Locate the cell with the specified text and output its [X, Y] center coordinate. 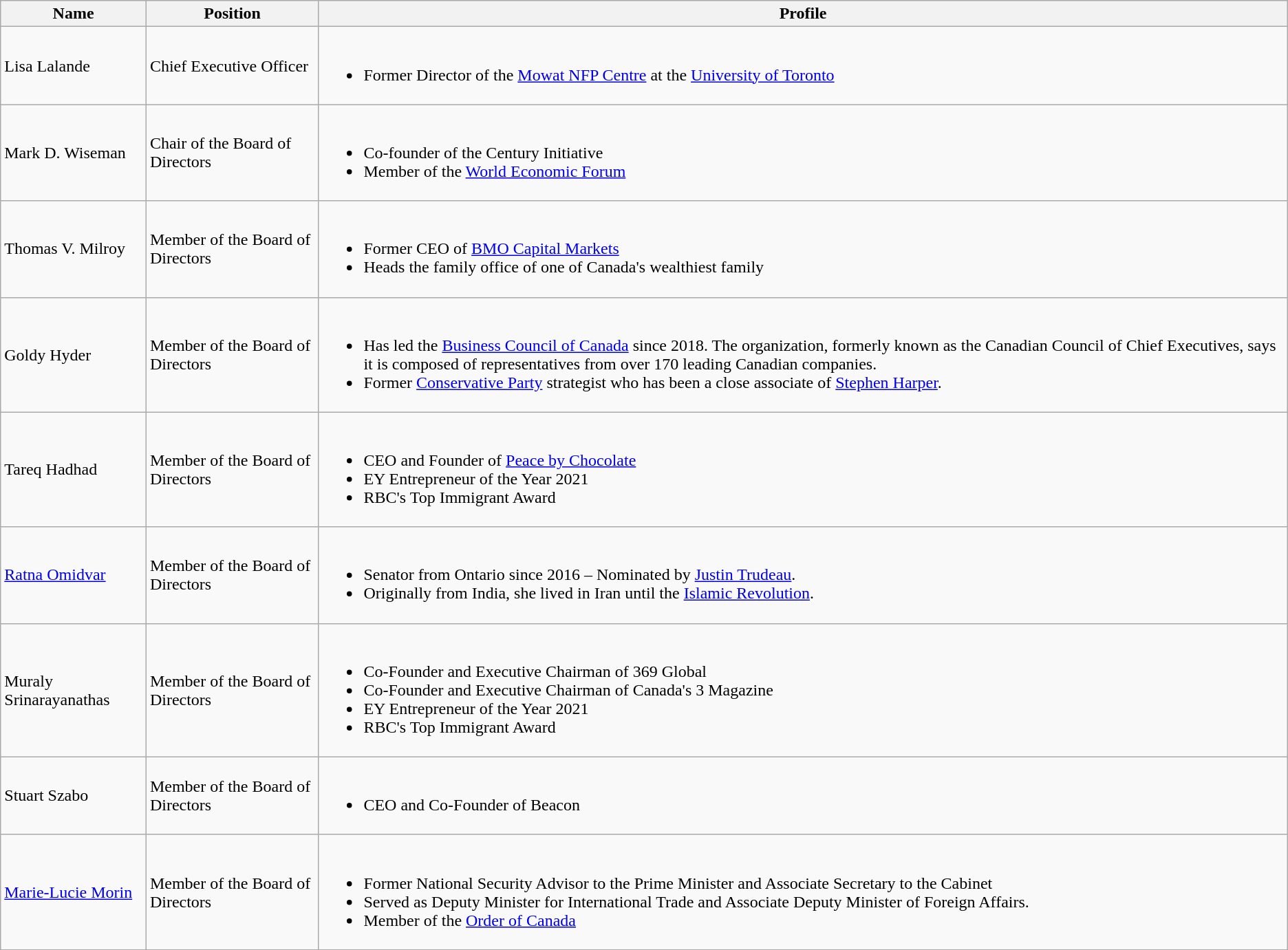
Tareq Hadhad [74, 469]
Position [233, 14]
Former CEO of BMO Capital MarketsHeads the family office of one of Canada's wealthiest family [803, 249]
Chair of the Board of Directors [233, 153]
Name [74, 14]
Chief Executive Officer [233, 66]
Muraly Srinarayanathas [74, 690]
Co-founder of the Century InitiativeMember of the World Economic Forum [803, 153]
Ratna Omidvar [74, 575]
CEO and Co-Founder of Beacon [803, 795]
Thomas V. Milroy [74, 249]
Stuart Szabo [74, 795]
Marie-Lucie Morin [74, 892]
Senator from Ontario since 2016 – Nominated by Justin Trudeau.Originally from India, she lived in Iran until the Islamic Revolution. [803, 575]
Mark D. Wiseman [74, 153]
CEO and Founder of Peace by ChocolateEY Entrepreneur of the Year 2021RBC's Top Immigrant Award [803, 469]
Profile [803, 14]
Lisa Lalande [74, 66]
Former Director of the Mowat NFP Centre at the University of Toronto [803, 66]
Goldy Hyder [74, 355]
